Provide the (x, y) coordinate of the cell's center where the given text is located.  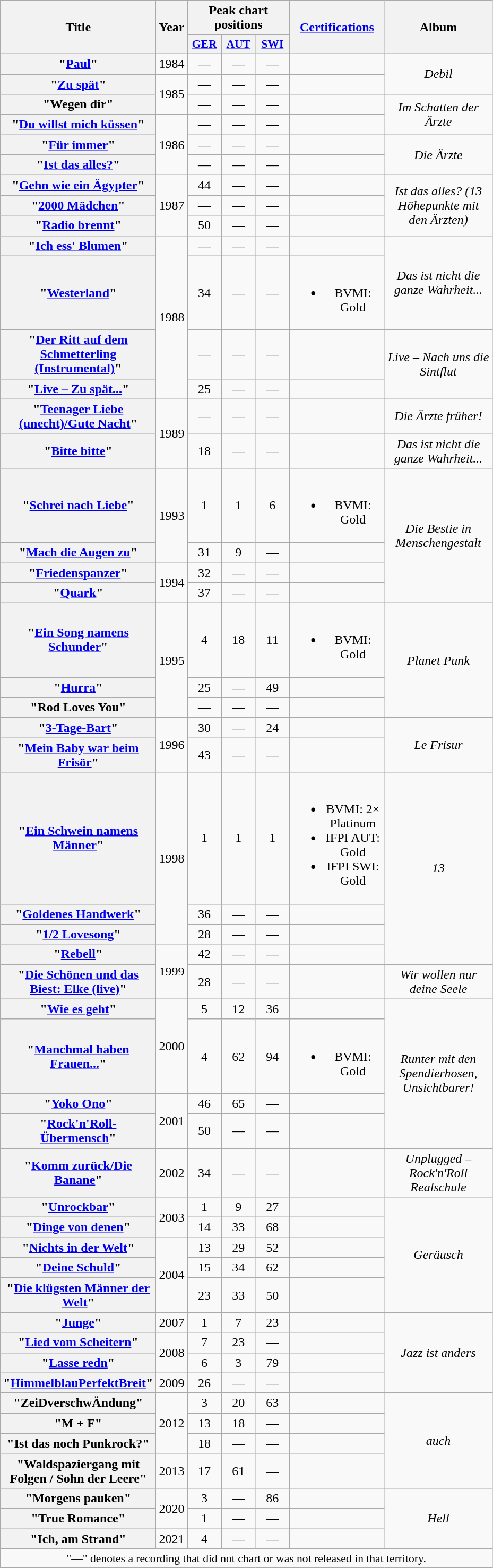
Wir wollen nur deine Seele (438, 981)
2007 (172, 1322)
Peak chart positions (238, 18)
65 (238, 1103)
"Ich, am Strand" (79, 1539)
BVMI: 2× PlatinumIFPI AUT: GoldIFPI SWI: Gold (336, 838)
68 (272, 1227)
Debil (438, 74)
"Goldenes Handwerk" (79, 914)
11 (272, 640)
"Du willst mich küssen" (79, 125)
61 (238, 1470)
20 (238, 1403)
Live – Nach uns die Sintflut (438, 364)
GER (204, 45)
"Ein Song namens Schunder" (79, 640)
1987 (172, 205)
"Rebell" (79, 954)
"Friedenspanzer" (79, 572)
Planet Punk (438, 660)
1999 (172, 972)
Le Frisur (438, 745)
86 (272, 1498)
AUT (238, 45)
"Nichts in der Welt" (79, 1248)
Certifications (336, 28)
Hell (438, 1518)
26 (204, 1383)
32 (204, 572)
5 (204, 1009)
2003 (172, 1217)
"Paul" (79, 64)
1989 (172, 433)
"Schrei nach Liebe" (79, 505)
1986 (172, 145)
"Westerland" (79, 293)
79 (272, 1363)
52 (272, 1248)
44 (204, 185)
"Quark" (79, 593)
"Junge" (79, 1322)
1995 (172, 660)
"Die Schönen und das Biest: Elke (live)" (79, 981)
"Waldspaziergang mit Folgen / Sohn der Leere" (79, 1470)
2020 (172, 1508)
auch (438, 1441)
94 (272, 1056)
"Manchmal haben Frauen..." (79, 1056)
15 (204, 1268)
"ZeiDverschwÄndung" (79, 1403)
1993 (172, 515)
27 (272, 1207)
"Yoko Ono" (79, 1103)
"1/2 Lovesong" (79, 934)
"3-Tage-Bart" (79, 728)
Geräusch (438, 1255)
"Ein Schwein namens Männer" (79, 838)
"2000 Mädchen" (79, 205)
Album (438, 28)
"Die klügsten Männer der Welt" (79, 1295)
"Live – Zu spät..." (79, 389)
Die Bestie in Menschengestalt (438, 535)
2004 (172, 1275)
"Lied vom Scheitern" (79, 1343)
2009 (172, 1383)
12 (238, 1009)
2002 (172, 1172)
42 (204, 954)
"Wegen dir" (79, 104)
"—" denotes a recording that did not chart or was not released in that territory. (246, 1558)
2021 (172, 1539)
Ist das alles? (13 Höhepunkte mit den Ärzten) (438, 205)
"Gehn wie ein Ägypter" (79, 185)
"Bitte bitte" (79, 451)
Year (172, 28)
49 (272, 687)
1985 (172, 94)
"HimmelblauPerfektBreit" (79, 1383)
31 (204, 552)
"Radio brennt" (79, 225)
46 (204, 1103)
1998 (172, 858)
37 (204, 593)
"Ist das noch Punkrock?" (79, 1443)
"Rock'n'Roll-Übermensch" (79, 1131)
"True Romance" (79, 1518)
17 (204, 1470)
"Zu spät" (79, 84)
"Dinge von denen" (79, 1227)
63 (272, 1403)
2008 (172, 1353)
2001 (172, 1120)
1984 (172, 64)
"Deine Schuld" (79, 1268)
"Mach die Augen zu" (79, 552)
"Mein Baby war beim Frisör" (79, 755)
29 (238, 1248)
43 (204, 755)
1994 (172, 582)
"Morgens pauken" (79, 1498)
"Für immer" (79, 145)
Die Ärzte früher! (438, 416)
"Hurra" (79, 687)
"M + F" (79, 1423)
Jazz ist anders (438, 1353)
14 (204, 1227)
"Komm zurück/Die Banane" (79, 1172)
1988 (172, 317)
"Rod Loves You" (79, 708)
2012 (172, 1423)
24 (272, 728)
SWI (272, 45)
1996 (172, 745)
"Ich ess' Blumen" (79, 246)
"Unrockbar" (79, 1207)
2000 (172, 1046)
Die Ärzte (438, 155)
"Teenager Liebe (unecht)/Gute Nacht" (79, 416)
"Ist das alles?" (79, 165)
"Lasse redn" (79, 1363)
2013 (172, 1470)
Title (79, 28)
Im Schatten der Ärzte (438, 115)
Unplugged – Rock'n'Roll Realschule (438, 1172)
"Der Ritt auf dem Schmetterling (Instrumental)" (79, 354)
Runter mit den Spendierhosen, Unsichtbarer! (438, 1074)
"Wie es geht" (79, 1009)
30 (204, 728)
